Return [x, y] of the center of cell containing provided text 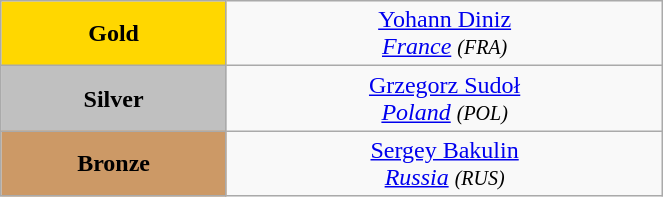
Yohann DinizFrance (FRA) [444, 34]
Sergey BakulinRussia (RUS) [444, 164]
Gold [114, 34]
Bronze [114, 164]
Silver [114, 98]
Grzegorz SudołPoland (POL) [444, 98]
